Determine the [X, Y] coordinate at the center of the cell enclosing the given text.  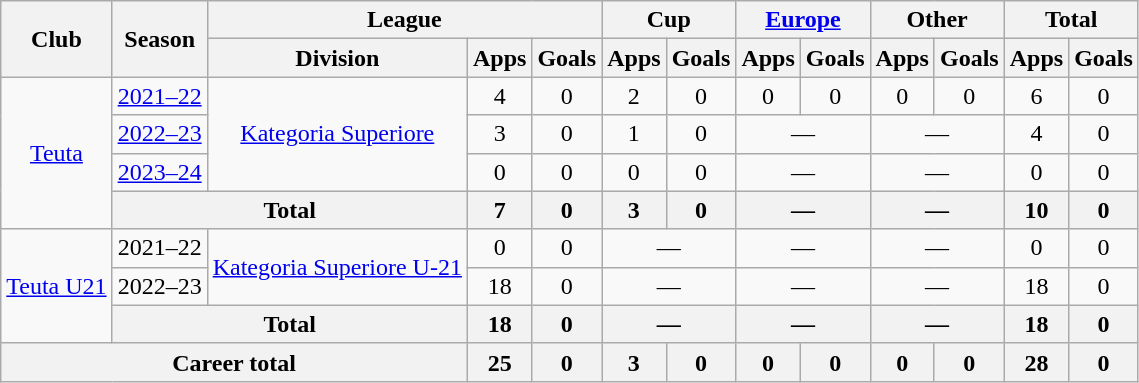
10 [1036, 210]
Season [160, 39]
Division [337, 58]
2023–24 [160, 172]
Career total [234, 362]
2 [634, 96]
Kategoria Superiore U-21 [337, 267]
Teuta [56, 153]
Cup [669, 20]
Other [937, 20]
League [404, 20]
Club [56, 39]
Teuta U21 [56, 286]
6 [1036, 96]
25 [499, 362]
7 [499, 210]
1 [634, 134]
28 [1036, 362]
Kategoria Superiore [337, 134]
Europe [803, 20]
